For the text-containing cell, return its midpoint in (x, y) coordinate format. 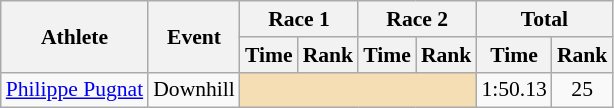
1:50.13 (514, 90)
Total (544, 19)
Philippe Pugnat (74, 90)
Race 1 (299, 19)
Race 2 (417, 19)
25 (582, 90)
Athlete (74, 36)
Downhill (194, 90)
Event (194, 36)
